Extract the (X, Y) coordinate from the center of the cell holding the provided text.  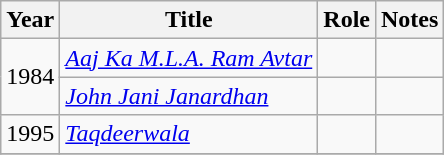
Notes (409, 20)
Year (30, 20)
Role (347, 20)
John Jani Janardhan (189, 96)
1984 (30, 77)
1995 (30, 134)
Aaj Ka M.L.A. Ram Avtar (189, 58)
Taqdeerwala (189, 134)
Title (189, 20)
